Locate the cell with the specified text and output its (x, y) center coordinate. 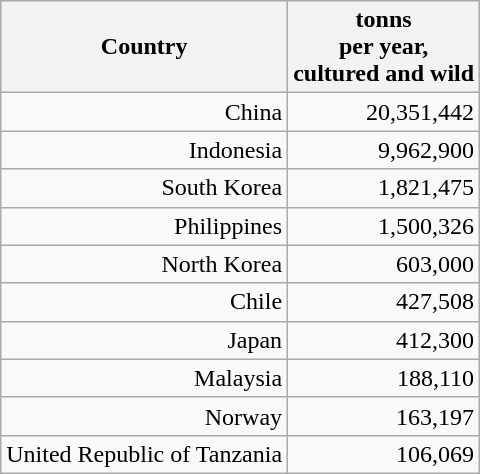
China (144, 112)
Chile (144, 302)
Philippines (144, 226)
North Korea (144, 264)
20,351,442 (384, 112)
South Korea (144, 188)
United Republic of Tanzania (144, 454)
Malaysia (144, 378)
188,110 (384, 378)
Indonesia (144, 150)
106,069 (384, 454)
412,300 (384, 340)
603,000 (384, 264)
Norway (144, 416)
Japan (144, 340)
Country (144, 47)
1,821,475 (384, 188)
9,962,900 (384, 150)
1,500,326 (384, 226)
427,508 (384, 302)
163,197 (384, 416)
tonns per year,cultured and wild (384, 47)
